From the cell containing the given text, extract its center point as [X, Y] coordinate. 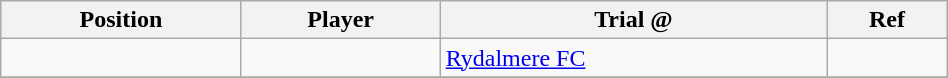
Rydalmere FC [633, 58]
Position [121, 20]
Player [340, 20]
Ref [888, 20]
Trial @ [633, 20]
